Identify which cell holds the provided text, then report its [X, Y] central coordinate. 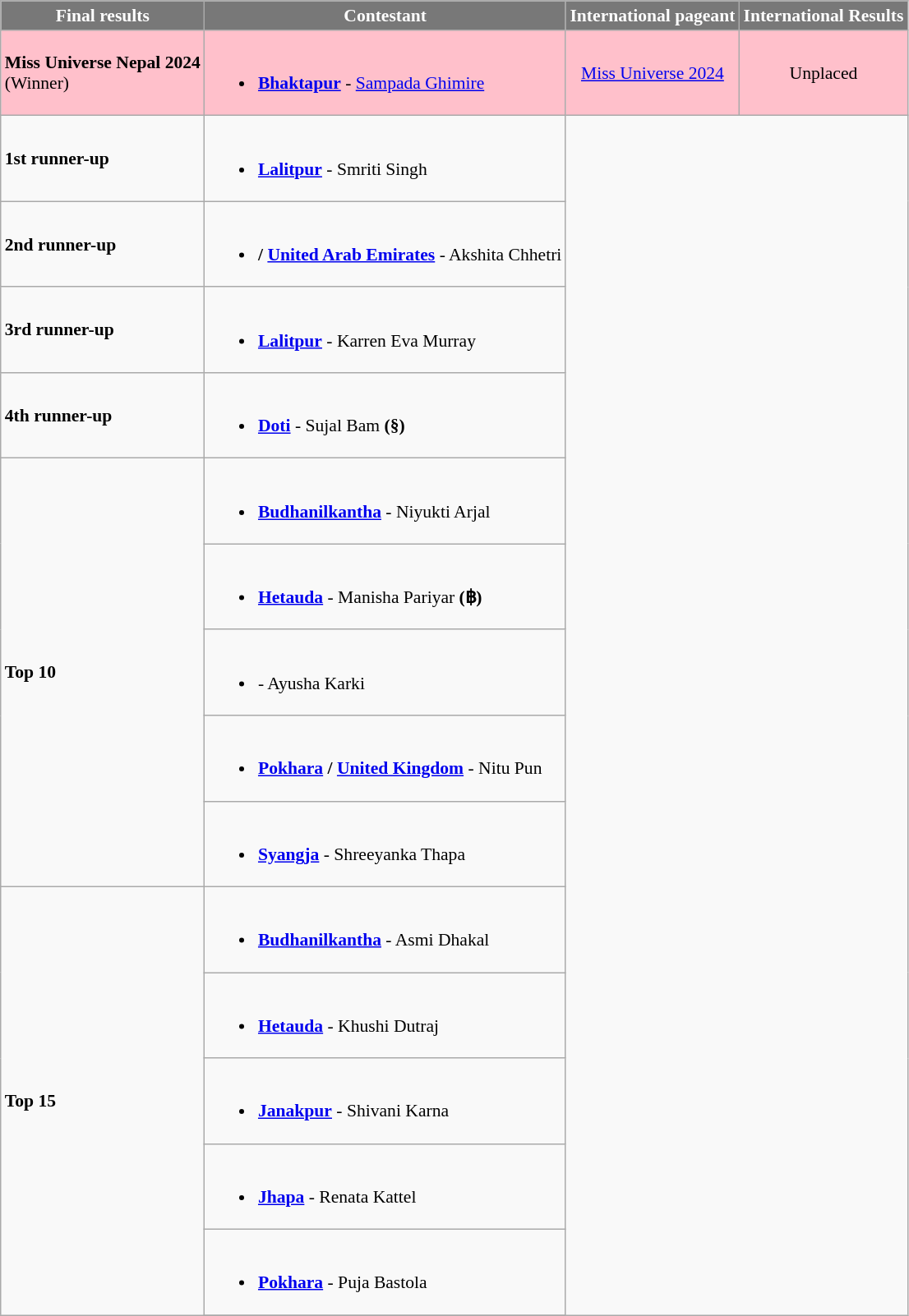
Miss Universe Nepal 2024(Winner) [103, 73]
Top 15 [103, 1101]
Pokhara / United Kingdom - Nitu Pun [385, 758]
Miss Universe 2024 [653, 73]
2nd runner-up [103, 244]
4th runner-up [103, 416]
- Ayusha Karki [385, 673]
Hetauda - Manisha Pariyar (฿) [385, 587]
1st runner-up [103, 159]
Final results [103, 16]
Bhaktapur - Sampada Ghimire [385, 73]
International Results [824, 16]
Doti - Sujal Bam (§) [385, 416]
Jhapa - Renata Kattel [385, 1187]
Budhanilkantha - Niyukti Arjal [385, 501]
Lalitpur - Karren Eva Murray [385, 330]
Hetauda - Khushi Dutraj [385, 1015]
Contestant [385, 16]
Budhanilkantha - Asmi Dhakal [385, 930]
3rd runner-up [103, 330]
Unplaced [824, 73]
/ United Arab Emirates - Akshita Chhetri [385, 244]
Lalitpur - Smriti Singh [385, 159]
Pokhara - Puja Bastola [385, 1272]
Janakpur - Shivani Karna [385, 1101]
Syangja - Shreeyanka Thapa [385, 844]
Top 10 [103, 672]
International pageant [653, 16]
